Provide the [X, Y] coordinate of the cell's center where the given text is located.  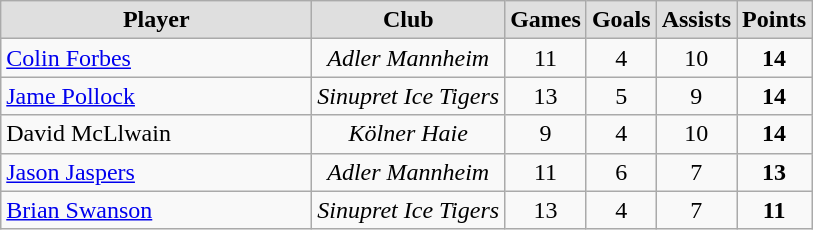
5 [621, 96]
Player [156, 20]
Jason Jaspers [156, 172]
Kölner Haie [408, 134]
David McLlwain [156, 134]
Games [546, 20]
6 [621, 172]
Jame Pollock [156, 96]
Brian Swanson [156, 210]
Goals [621, 20]
Colin Forbes [156, 58]
Club [408, 20]
Points [774, 20]
Assists [696, 20]
